Return [X, Y] of the center of cell containing provided text 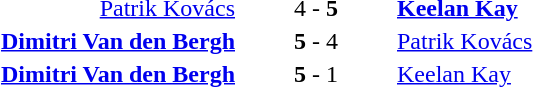
5 - 4 [316, 41]
